Output the [X, Y] coordinate of the center of the cell containing the given text.  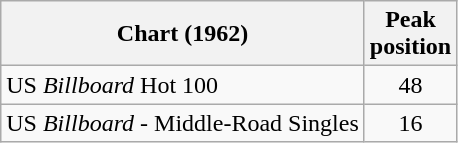
Chart (1962) [183, 34]
US Billboard Hot 100 [183, 85]
US Billboard - Middle-Road Singles [183, 123]
Peakposition [410, 34]
16 [410, 123]
48 [410, 85]
